Provide the [x, y] coordinate of the cell's center where the given text is located.  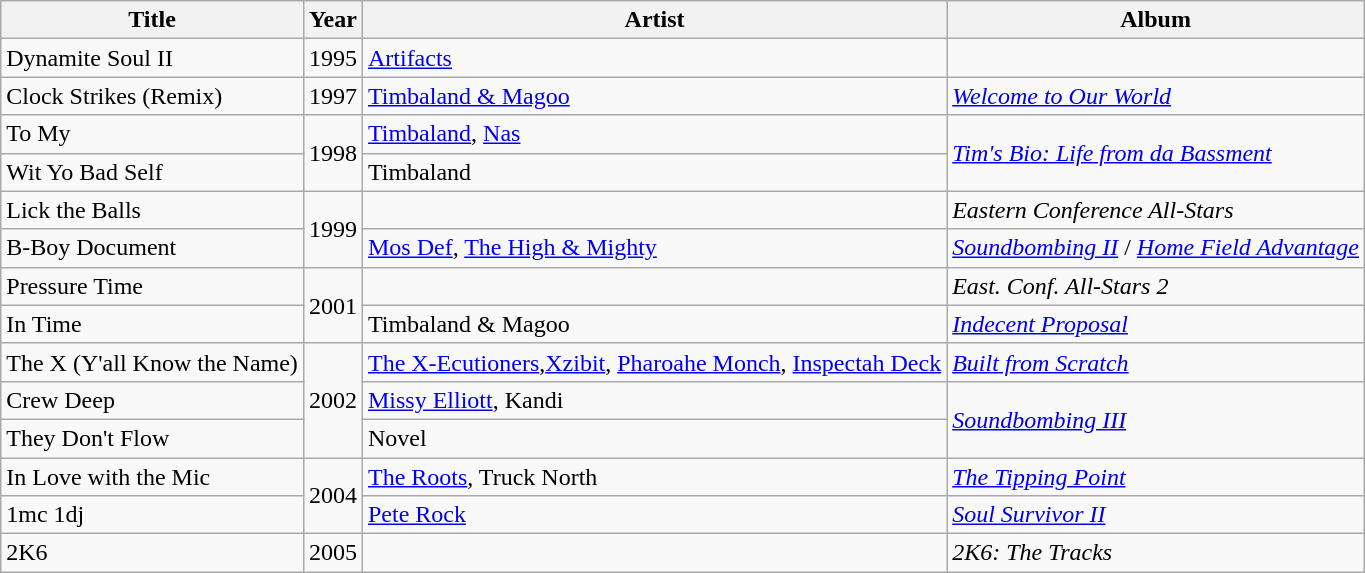
2K6: The Tracks [1156, 553]
To My [152, 134]
Wit Yo Bad Self [152, 172]
2004 [332, 496]
Album [1156, 20]
1998 [332, 153]
B-Boy Document [152, 248]
Lick the Balls [152, 210]
Built from Scratch [1156, 362]
Clock Strikes (Remix) [152, 96]
2001 [332, 305]
Welcome to Our World [1156, 96]
1999 [332, 229]
Tim's Bio: Life from da Bassment [1156, 153]
In Time [152, 324]
Title [152, 20]
In Love with the Mic [152, 477]
Pete Rock [654, 515]
2005 [332, 553]
The Tipping Point [1156, 477]
Year [332, 20]
Indecent Proposal [1156, 324]
2K6 [152, 553]
The Roots, Truck North [654, 477]
They Don't Flow [152, 438]
1997 [332, 96]
Soundbombing II / Home Field Advantage [1156, 248]
East. Conf. All-Stars 2 [1156, 286]
Artist [654, 20]
Soundbombing III [1156, 419]
Mos Def, The High & Mighty [654, 248]
2002 [332, 400]
1mc 1dj [152, 515]
Artifacts [654, 58]
1995 [332, 58]
Soul Survivor II [1156, 515]
Dynamite Soul II [152, 58]
Pressure Time [152, 286]
The X (Y'all Know the Name) [152, 362]
Timbaland [654, 172]
Timbaland, Nas [654, 134]
Eastern Conference All-Stars [1156, 210]
Crew Deep [152, 400]
Novel [654, 438]
Missy Elliott, Kandi [654, 400]
The X-Ecutioners,Xzibit, Pharoahe Monch, Inspectah Deck [654, 362]
